Search for the cell housing the specified text and yield its [X, Y] center coordinate. 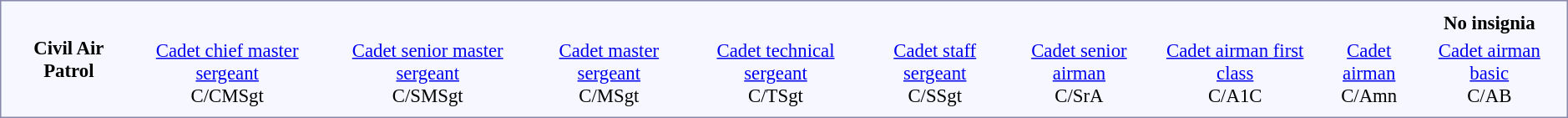
No insignia [1490, 23]
Civil Air Patrol [68, 59]
Cadet airman first classC/A1C [1236, 73]
Cadet staff sergeantC/SSgt [935, 73]
Cadet airmanC/Amn [1369, 73]
Cadet technical sergeantC/TSgt [776, 73]
Cadet airman basicC/AB [1490, 73]
Cadet senior airmanC/SrA [1079, 73]
Cadet senior master sergeantC/SMSgt [427, 73]
Cadet master sergeantC/MSgt [609, 73]
Cadet chief master sergeantC/CMSgt [227, 73]
